Identify which cell holds the provided text, then report its [X, Y] central coordinate. 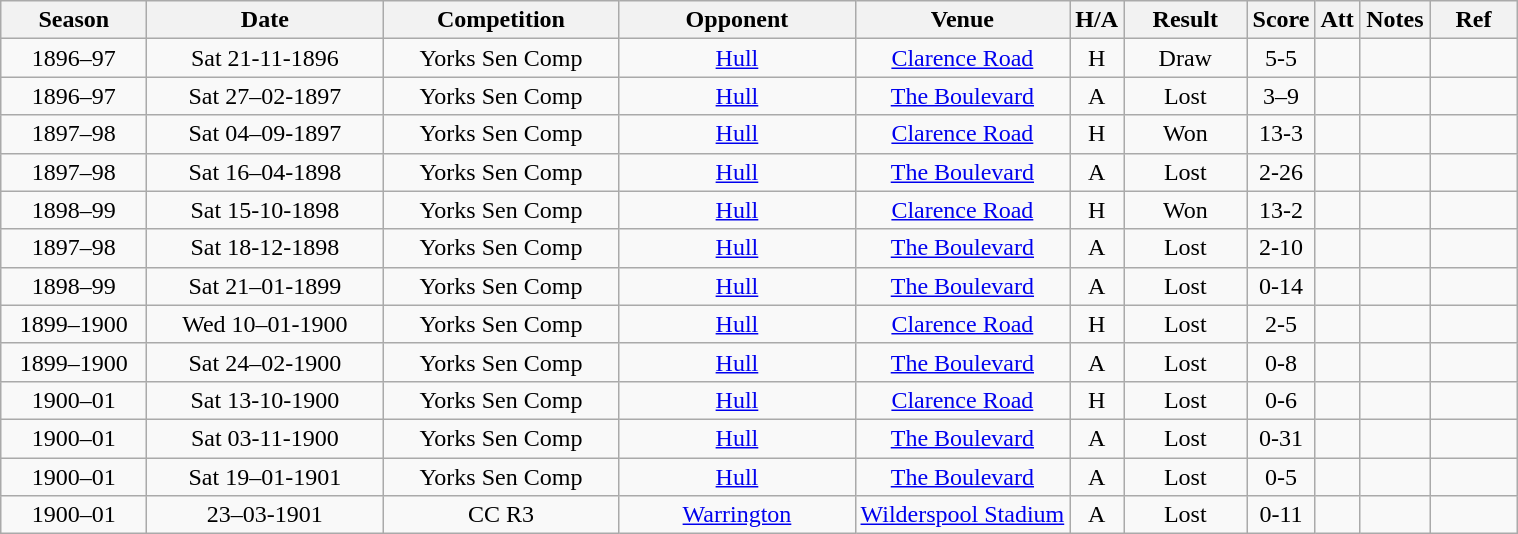
13-3 [1281, 134]
Sat 21–01-1899 [265, 286]
Season [74, 20]
H/A [1097, 20]
Sat 18-12-1898 [265, 248]
Sat 27–02-1897 [265, 96]
Sat 04–09-1897 [265, 134]
2-26 [1281, 172]
0-5 [1281, 477]
CC R3 [501, 515]
0-14 [1281, 286]
Sat 16–04-1898 [265, 172]
Wed 10–01-1900 [265, 324]
Att [1337, 20]
Sat 19–01-1901 [265, 477]
Sat 03-11-1900 [265, 438]
0-6 [1281, 400]
Sat 21-11-1896 [265, 58]
Competition [501, 20]
0-8 [1281, 362]
5-5 [1281, 58]
Warrington [737, 515]
Sat 13-10-1900 [265, 400]
0-11 [1281, 515]
23–03-1901 [265, 515]
Result [1186, 20]
13-2 [1281, 210]
2-10 [1281, 248]
2-5 [1281, 324]
Notes [1394, 20]
Ref [1473, 20]
Date [265, 20]
3–9 [1281, 96]
Opponent [737, 20]
Venue [962, 20]
Draw [1186, 58]
Sat 15-10-1898 [265, 210]
Sat 24–02-1900 [265, 362]
Score [1281, 20]
Wilderspool Stadium [962, 515]
0-31 [1281, 438]
